Scan for the cell matching the given text and deliver its (x, y) coordinate at center. 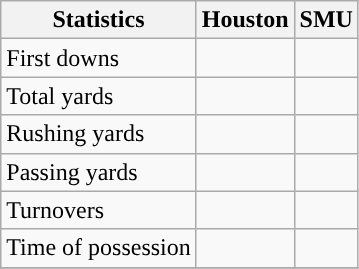
Total yards (99, 96)
First downs (99, 58)
Time of possession (99, 248)
Rushing yards (99, 134)
Passing yards (99, 172)
Turnovers (99, 210)
SMU (326, 20)
Statistics (99, 20)
Houston (245, 20)
